Identify which cell holds the provided text, then report its [X, Y] central coordinate. 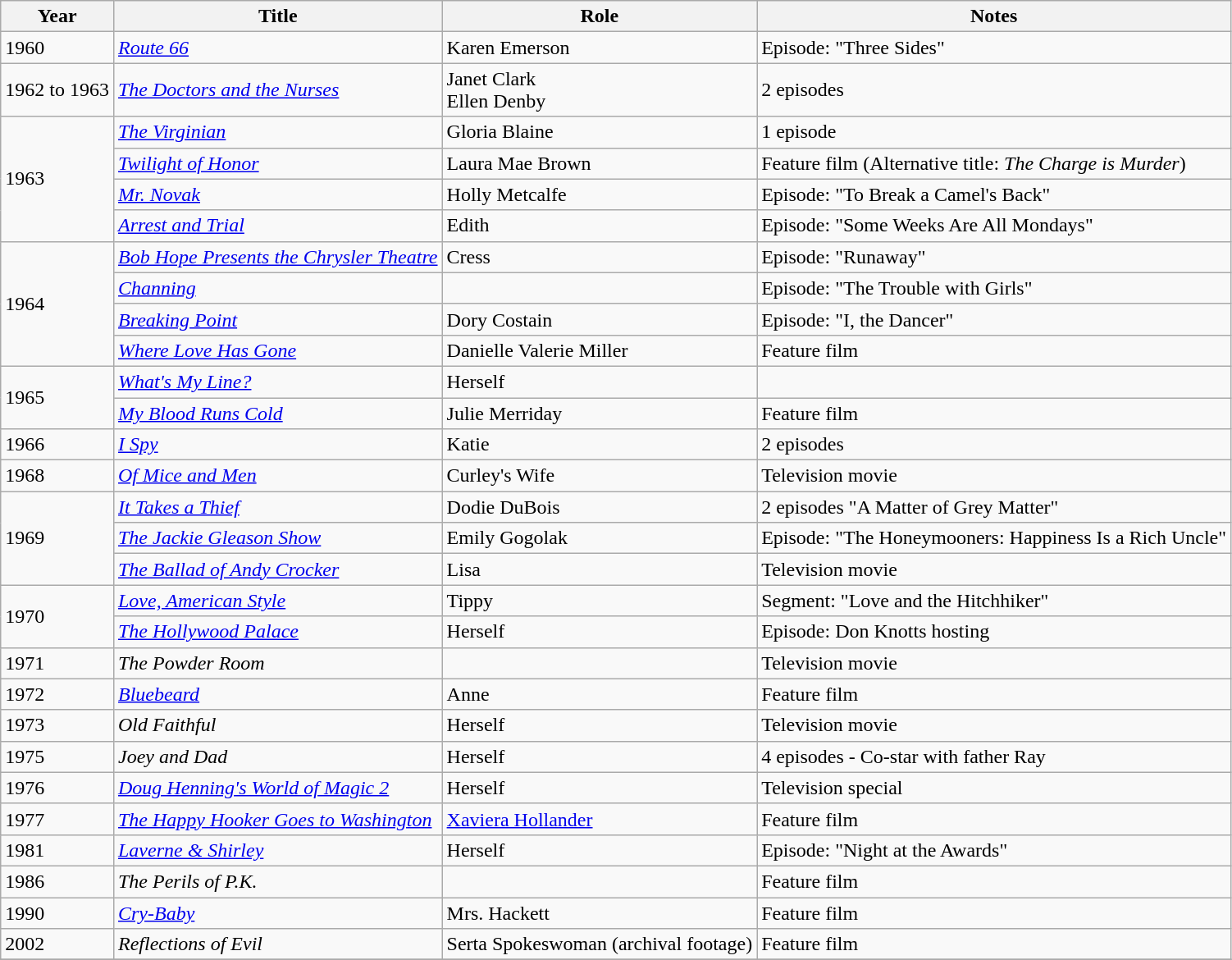
The Virginian [277, 132]
The Jackie Gleason Show [277, 538]
Holly Metcalfe [600, 194]
1973 [57, 725]
1970 [57, 616]
Episode: "I, the Dancer" [994, 319]
1986 [57, 881]
Love, American Style [277, 601]
Route 66 [277, 48]
Emily Gogolak [600, 538]
Anne [600, 694]
1960 [57, 48]
1965 [57, 397]
Bob Hope Presents the Chrysler Theatre [277, 257]
Episode: Don Knotts hosting [994, 632]
1969 [57, 538]
1963 [57, 179]
Laura Mae Brown [600, 163]
Old Faithful [277, 725]
Danielle Valerie Miller [600, 350]
Twilight of Honor [277, 163]
Episode: "Night at the Awards" [994, 850]
Gloria Blaine [600, 132]
Episode: "To Break a Camel's Back" [994, 194]
The Ballad of Andy Crocker [277, 569]
4 episodes - Co-star with father Ray [994, 757]
Episode: "Some Weeks Are All Mondays" [994, 226]
Segment: "Love and the Hitchhiker" [994, 601]
Channing [277, 288]
Where Love Has Gone [277, 350]
Episode: "The Trouble with Girls" [994, 288]
Role [600, 16]
Episode: "Runaway" [994, 257]
Title [277, 16]
Dory Costain [600, 319]
Edith [600, 226]
Lisa [600, 569]
Year [57, 16]
Notes [994, 16]
2002 [57, 944]
Xaviera Hollander [600, 819]
Bluebeard [277, 694]
The Happy Hooker Goes to Washington [277, 819]
1964 [57, 304]
Joey and Dad [277, 757]
Episode: "Three Sides" [994, 48]
1962 to 1963 [57, 90]
Janet ClarkEllen Denby [600, 90]
Dodie DuBois [600, 507]
1971 [57, 663]
Cry-Baby [277, 913]
Karen Emerson [600, 48]
My Blood Runs Cold [277, 413]
1981 [57, 850]
1966 [57, 445]
I Spy [277, 445]
The Perils of P.K. [277, 881]
Doug Henning's World of Magic 2 [277, 788]
Mr. Novak [277, 194]
Curley's Wife [600, 476]
1972 [57, 694]
Reflections of Evil [277, 944]
Feature film (Alternative title: The Charge is Murder) [994, 163]
1968 [57, 476]
The Doctors and the Nurses [277, 90]
Of Mice and Men [277, 476]
It Takes a Thief [277, 507]
Episode: "The Honeymooners: Happiness Is a Rich Uncle" [994, 538]
1977 [57, 819]
Julie Merriday [600, 413]
1990 [57, 913]
Arrest and Trial [277, 226]
Breaking Point [277, 319]
The Hollywood Palace [277, 632]
The Powder Room [277, 663]
Cress [600, 257]
Mrs. Hackett [600, 913]
1 episode [994, 132]
1975 [57, 757]
Katie [600, 445]
Serta Spokeswoman (archival footage) [600, 944]
1976 [57, 788]
Tippy [600, 601]
Laverne & Shirley [277, 850]
2 episodes "A Matter of Grey Matter" [994, 507]
What's My Line? [277, 382]
Television special [994, 788]
